Scan for the cell matching the given text and deliver its (x, y) coordinate at center. 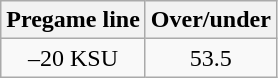
53.5 (210, 58)
Over/under (210, 20)
–20 KSU (74, 58)
Pregame line (74, 20)
